Output the (x, y) coordinate of the center of the cell containing the given text.  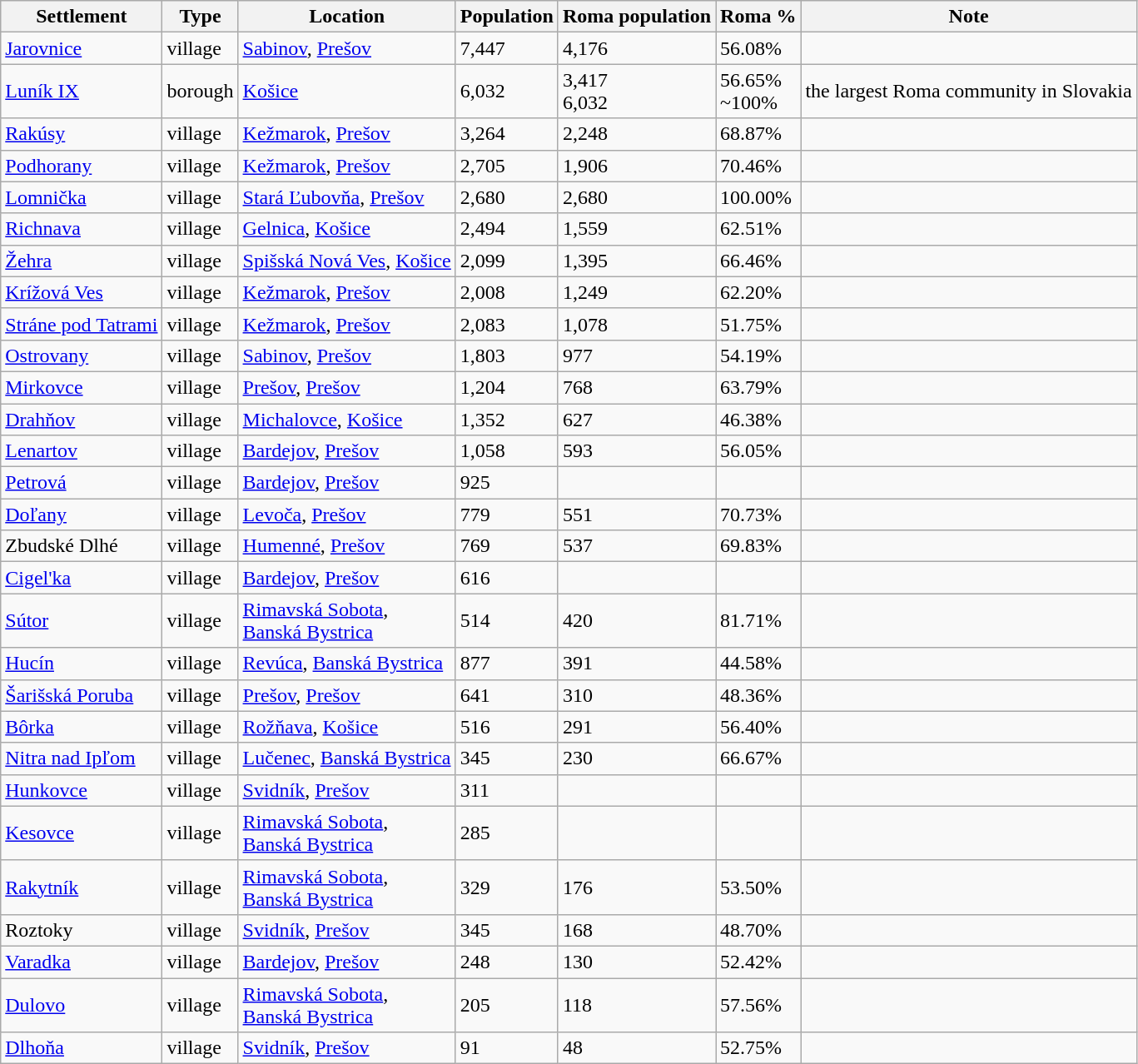
Roma population (636, 17)
Krížová Ves (82, 292)
537 (636, 546)
Population (506, 17)
420 (636, 621)
Lenartov (82, 451)
63.79% (758, 387)
Košice (346, 92)
Sútor (82, 621)
616 (506, 578)
54.19% (758, 355)
81.71% (758, 621)
Jarovnice (82, 48)
291 (636, 727)
52.42% (758, 962)
2,494 (506, 229)
3,4176,032 (636, 92)
66.46% (758, 261)
391 (636, 664)
3,264 (506, 134)
Dlhoňa (82, 1048)
Settlement (82, 17)
69.83% (758, 546)
Spišská Nová Ves, Košice (346, 261)
62.20% (758, 292)
the largest Roma community in Slovakia (969, 92)
516 (506, 727)
641 (506, 695)
593 (636, 451)
Ostrovany (82, 355)
205 (506, 1004)
Luník IX (82, 92)
48.70% (758, 930)
70.73% (758, 515)
Nitra nad Ipľom (82, 758)
48 (636, 1048)
Location (346, 17)
230 (636, 758)
877 (506, 664)
Lučenec, Banská Bystrica (346, 758)
2,248 (636, 134)
514 (506, 621)
Rakúsy (82, 134)
Bôrka (82, 727)
4,176 (636, 48)
779 (506, 515)
2,705 (506, 166)
Rakytník (82, 887)
Gelnica, Košice (346, 229)
53.50% (758, 887)
7,447 (506, 48)
Note (969, 17)
1,078 (636, 324)
Petrová (82, 483)
Revúca, Banská Bystrica (346, 664)
52.75% (758, 1048)
130 (636, 962)
Kesovce (82, 833)
1,559 (636, 229)
Stará Ľubovňa, Prešov (346, 197)
2,008 (506, 292)
Lomnička (82, 197)
56.40% (758, 727)
2,083 (506, 324)
57.56% (758, 1004)
Doľany (82, 515)
borough (200, 92)
66.67% (758, 758)
310 (636, 695)
977 (636, 355)
311 (506, 790)
56.65%~100% (758, 92)
118 (636, 1004)
1,058 (506, 451)
1,249 (636, 292)
48.36% (758, 695)
56.05% (758, 451)
56.08% (758, 48)
100.00% (758, 197)
Humenné, Prešov (346, 546)
1,803 (506, 355)
768 (636, 387)
6,032 (506, 92)
Stráne pod Tatrami (82, 324)
Rožňava, Košice (346, 727)
62.51% (758, 229)
285 (506, 833)
Varadka (82, 962)
248 (506, 962)
Cigel'ka (82, 578)
70.46% (758, 166)
Type (200, 17)
176 (636, 887)
51.75% (758, 324)
925 (506, 483)
Podhorany (82, 166)
Levoča, Prešov (346, 515)
91 (506, 1048)
329 (506, 887)
1,395 (636, 261)
Zbudské Dlhé (82, 546)
769 (506, 546)
627 (636, 419)
Michalovce, Košice (346, 419)
168 (636, 930)
44.58% (758, 664)
Mirkovce (82, 387)
Hunkovce (82, 790)
1,204 (506, 387)
1,906 (636, 166)
2,099 (506, 261)
1,352 (506, 419)
Dulovo (82, 1004)
Žehra (82, 261)
Richnava (82, 229)
551 (636, 515)
Hucín (82, 664)
Šarišská Poruba (82, 695)
Roztoky (82, 930)
68.87% (758, 134)
Roma % (758, 17)
Drahňov (82, 419)
46.38% (758, 419)
